Determine the (x, y) coordinate at the center of the cell enclosing the given text.  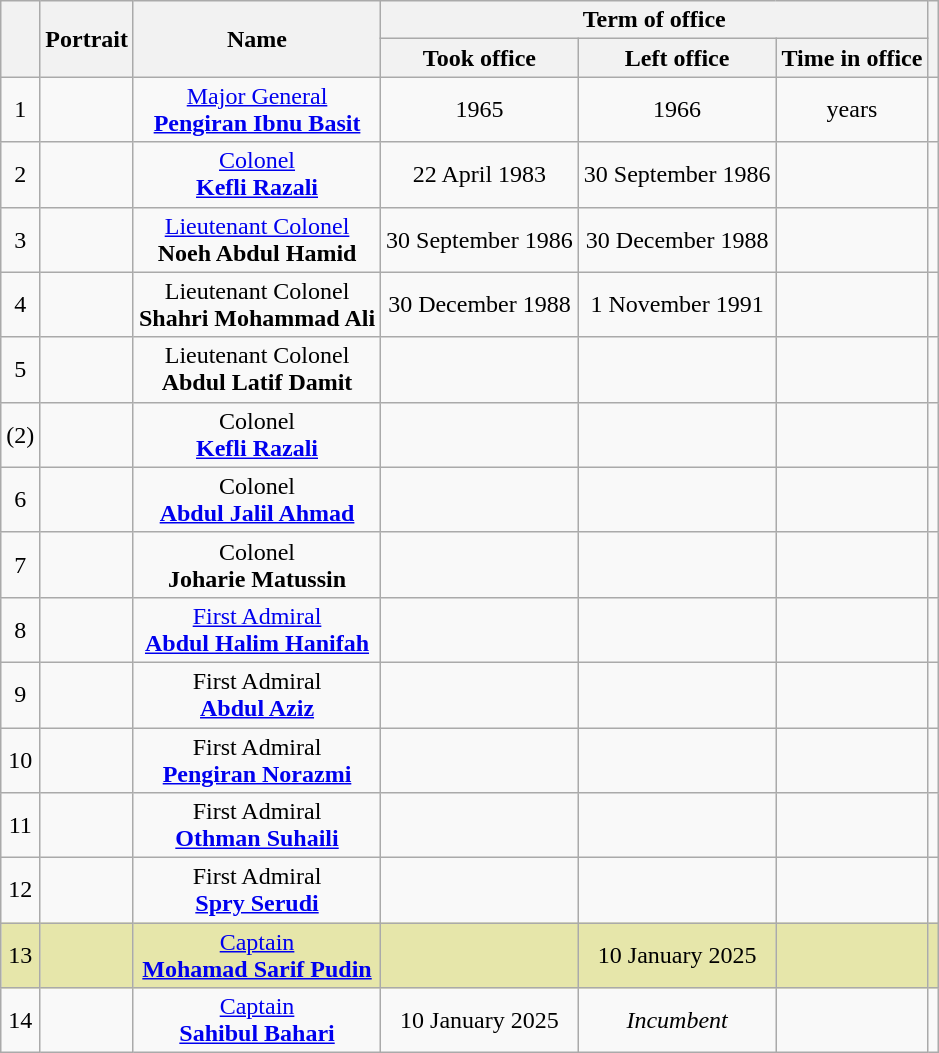
Captain Mohamad Sarif Pudin (256, 956)
13 (20, 956)
Term of office (654, 20)
First AdmiralPengiran Norazmi (256, 760)
4 (20, 304)
Took office (480, 58)
First AdmiralAbdul Halim Hanifah (256, 630)
First AdmiralOthman Suhaili (256, 826)
ColonelAbdul Jalil Ahmad (256, 500)
5 (20, 370)
10 (20, 760)
Lieutenant ColonelAbdul Latif Damit (256, 370)
1965 (480, 110)
1 (20, 110)
9 (20, 694)
Portrait (87, 39)
ColonelJoharie Matussin (256, 564)
1966 (677, 110)
years (852, 110)
14 (20, 1020)
Major GeneralPengiran Ibnu Basit (256, 110)
(2) (20, 434)
8 (20, 630)
Incumbent (677, 1020)
6 (20, 500)
Lieutenant ColonelShahri Mohammad Ali (256, 304)
7 (20, 564)
Left office (677, 58)
1 November 1991 (677, 304)
Captain Sahibul Bahari (256, 1020)
First AdmiralSpry Serudi (256, 890)
11 (20, 826)
Name (256, 39)
3 (20, 240)
22 April 1983 (480, 174)
2 (20, 174)
12 (20, 890)
Time in office (852, 58)
First AdmiralAbdul Aziz (256, 694)
Lieutenant ColonelNoeh Abdul Hamid (256, 240)
